Scan for the cell matching the given text and deliver its [X, Y] coordinate at center. 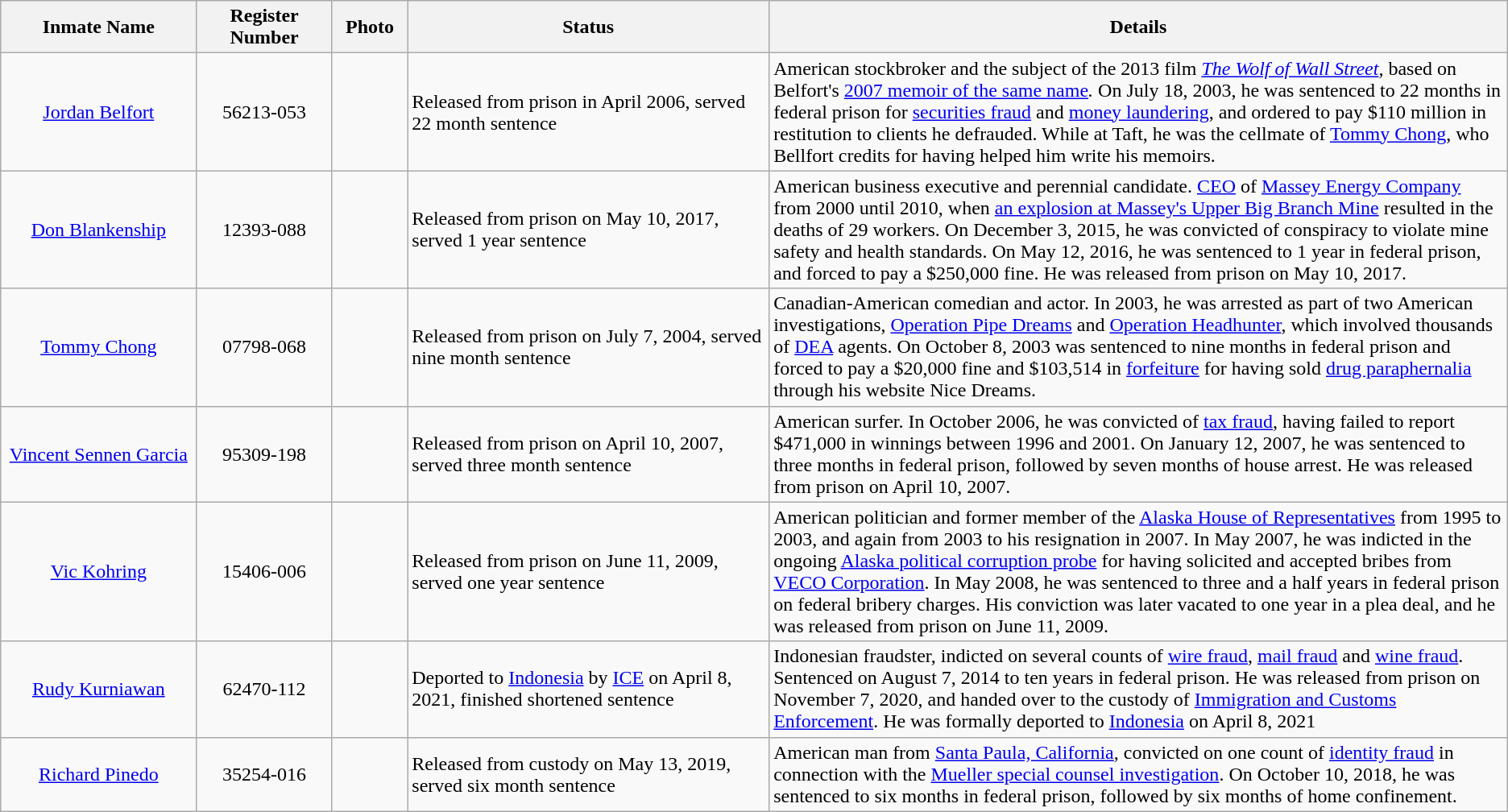
62470-112 [264, 690]
Status [588, 27]
Deported to Indonesia by ICE on April 8, 2021, finished shortened sentence [588, 690]
Inmate Name [98, 27]
12393-088 [264, 230]
Released from custody on May 13, 2019, served six month sentence [588, 774]
Tommy Chong [98, 347]
Don Blankenship [98, 230]
56213-053 [264, 112]
Rudy Kurniawan [98, 690]
Vincent Sennen Garcia [98, 454]
Details [1139, 27]
Released from prison on May 10, 2017, served 1 year sentence [588, 230]
Released from prison on July 7, 2004, served nine month sentence [588, 347]
Released from prison on June 11, 2009, served one year sentence [588, 572]
Released from prison in April 2006, served 22 month sentence [588, 112]
95309-198 [264, 454]
Vic Kohring [98, 572]
35254-016 [264, 774]
Released from prison on April 10, 2007, served three month sentence [588, 454]
Jordan Belfort [98, 112]
Register Number [264, 27]
Richard Pinedo [98, 774]
07798-068 [264, 347]
15406-006 [264, 572]
Photo [370, 27]
